Locate the cell with the specified text and output its (x, y) center coordinate. 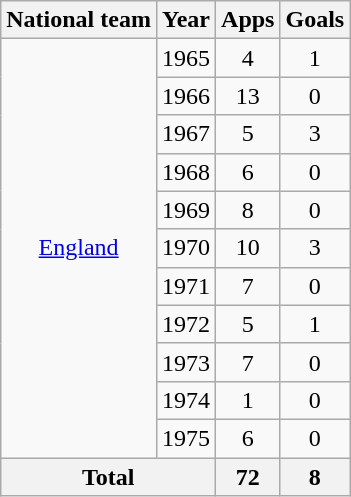
Year (186, 20)
England (79, 248)
1968 (186, 172)
1969 (186, 210)
Goals (315, 20)
4 (248, 58)
1971 (186, 286)
1966 (186, 96)
1973 (186, 362)
1974 (186, 400)
13 (248, 96)
Apps (248, 20)
1967 (186, 134)
1972 (186, 324)
10 (248, 248)
Total (108, 477)
National team (79, 20)
1970 (186, 248)
1975 (186, 438)
72 (248, 477)
1965 (186, 58)
